Capture the cell that displays the provided text and extract its (x, y) central coordinate. 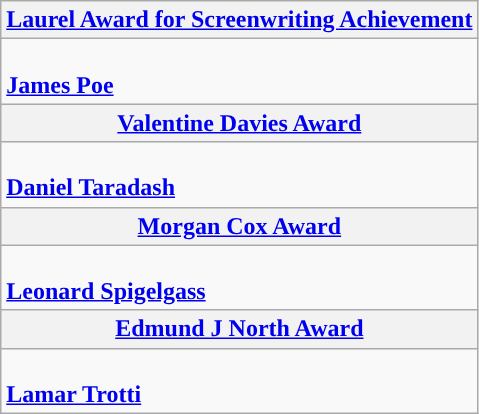
Daniel Taradash (240, 174)
Leonard Spigelgass (240, 278)
James Poe (240, 72)
Laurel Award for Screenwriting Achievement (240, 20)
Edmund J North Award (240, 329)
Valentine Davies Award (240, 123)
Morgan Cox Award (240, 226)
Lamar Trotti (240, 380)
